For the text-containing cell, return its midpoint in (x, y) coordinate format. 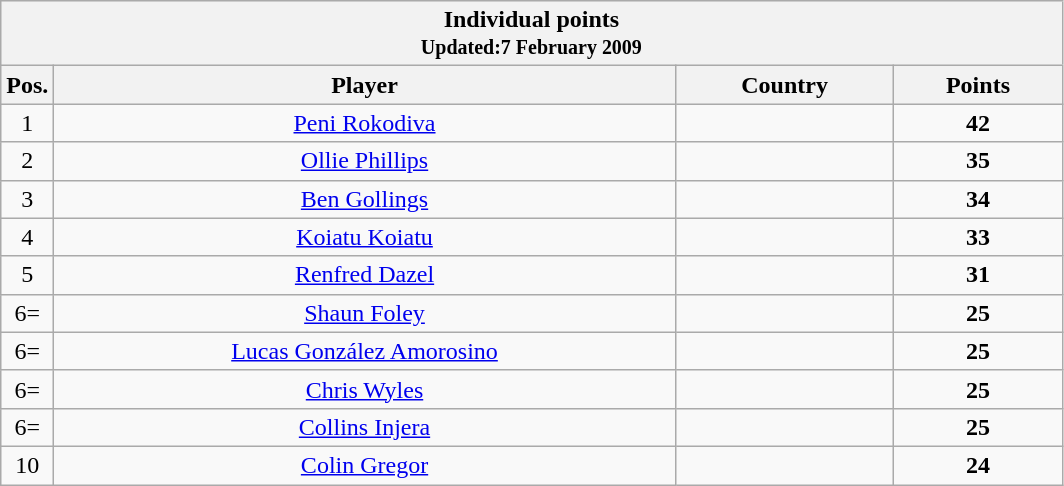
42 (978, 123)
Ben Gollings (364, 199)
Country (784, 85)
Chris Wyles (364, 389)
Collins Injera (364, 427)
24 (978, 465)
2 (28, 161)
Points (978, 85)
3 (28, 199)
Ollie Phillips (364, 161)
Renfred Dazel (364, 275)
Player (364, 85)
1 (28, 123)
Pos. (28, 85)
34 (978, 199)
33 (978, 237)
Lucas González Amorosino (364, 351)
10 (28, 465)
Colin Gregor (364, 465)
Individual pointsUpdated:7 February 2009 (532, 34)
Peni Rokodiva (364, 123)
4 (28, 237)
31 (978, 275)
35 (978, 161)
5 (28, 275)
Koiatu Koiatu (364, 237)
Shaun Foley (364, 313)
